For the text-containing cell, return its midpoint in [X, Y] coordinate format. 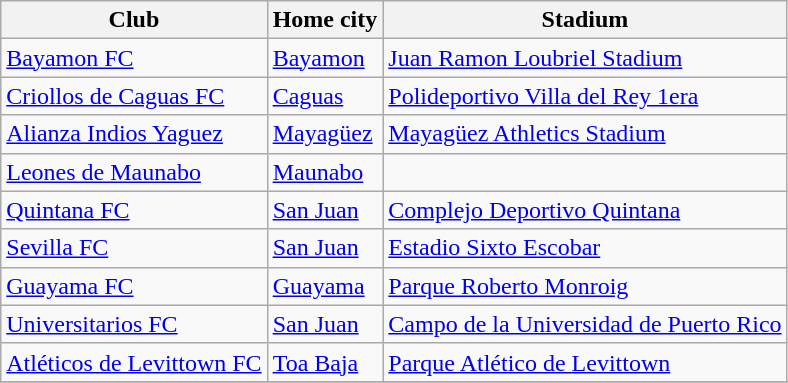
Mayagüez [325, 134]
Club [134, 20]
Guayama FC [134, 286]
Home city [325, 20]
Mayagüez Athletics Stadium [585, 134]
Quintana FC [134, 210]
Bayamon [325, 58]
Stadium [585, 20]
Universitarios FC [134, 324]
Bayamon FC [134, 58]
Caguas [325, 96]
Maunabo [325, 172]
Atléticos de Levittown FC [134, 362]
Campo de la Universidad de Puerto Rico [585, 324]
Toa Baja [325, 362]
Estadio Sixto Escobar [585, 248]
Complejo Deportivo Quintana [585, 210]
Criollos de Caguas FC [134, 96]
Juan Ramon Loubriel Stadium [585, 58]
Sevilla FC [134, 248]
Parque Atlético de Levittown [585, 362]
Guayama [325, 286]
Alianza Indios Yaguez [134, 134]
Leones de Maunabo [134, 172]
Parque Roberto Monroig [585, 286]
Polideportivo Villa del Rey 1era [585, 96]
